Detect which cell encompasses the target text, then output its [x, y] center coordinate. 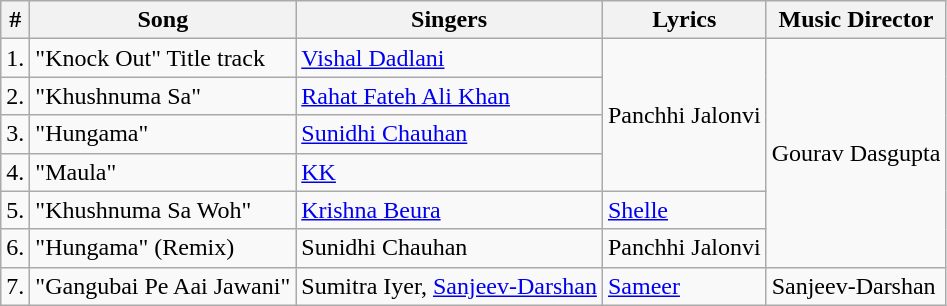
Singers [450, 20]
"Khushnuma Sa Woh" [163, 210]
Krishna Beura [450, 210]
Song [163, 20]
Shelle [684, 210]
Sanjeev-Darshan [856, 286]
4. [16, 172]
# [16, 20]
Vishal Dadlani [450, 58]
"Hungama" (Remix) [163, 248]
5. [16, 210]
2. [16, 96]
Rahat Fateh Ali Khan [450, 96]
"Knock Out" Title track [163, 58]
KK [450, 172]
"Hungama" [163, 134]
Sameer [684, 286]
1. [16, 58]
3. [16, 134]
Sumitra Iyer, Sanjeev-Darshan [450, 286]
"Khushnuma Sa" [163, 96]
6. [16, 248]
"Maula" [163, 172]
Lyrics [684, 20]
Music Director [856, 20]
"Gangubai Pe Aai Jawani" [163, 286]
7. [16, 286]
Gourav Dasgupta [856, 153]
